Identify which cell holds the provided text, then report its (X, Y) central coordinate. 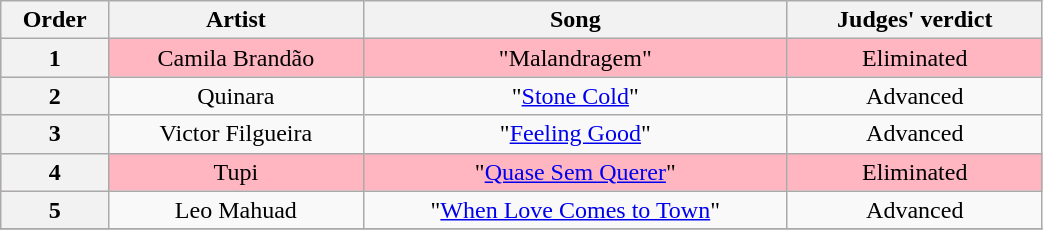
"Malandragem" (575, 58)
Judges' verdict (914, 20)
3 (55, 134)
1 (55, 58)
"Stone Cold" (575, 96)
"Feeling Good" (575, 134)
Leo Mahuad (236, 210)
Song (575, 20)
Tupi (236, 172)
"Quase Sem Querer" (575, 172)
5 (55, 210)
Quinara (236, 96)
Artist (236, 20)
4 (55, 172)
Victor Filgueira (236, 134)
"When Love Comes to Town" (575, 210)
2 (55, 96)
Camila Brandão (236, 58)
Order (55, 20)
